Extract the (X, Y) coordinate from the center of the cell holding the provided text.  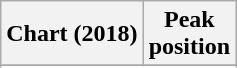
Chart (2018) (72, 34)
Peakposition (189, 34)
